For the text-containing cell, return its midpoint in (x, y) coordinate format. 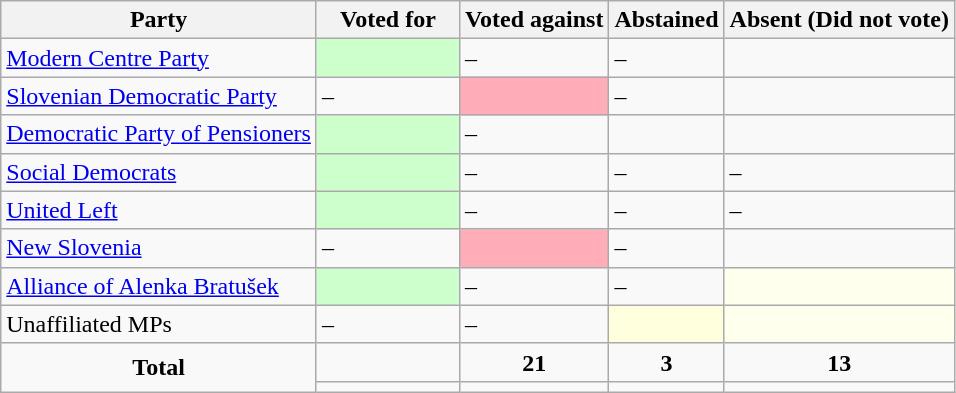
Voted for (388, 20)
21 (534, 362)
Abstained (666, 20)
New Slovenia (159, 248)
Alliance of Alenka Bratušek (159, 286)
13 (839, 362)
Social Democrats (159, 172)
United Left (159, 210)
Modern Centre Party (159, 58)
Slovenian Democratic Party (159, 96)
Unaffiliated MPs (159, 324)
Democratic Party of Pensioners (159, 134)
Total (159, 368)
Absent (Did not vote) (839, 20)
Party (159, 20)
Voted against (534, 20)
3 (666, 362)
